Return the (x, y) coordinate for the center point of the cell that contains the specified text.  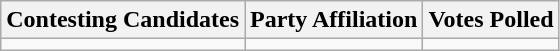
Party Affiliation (334, 20)
Contesting Candidates (123, 20)
Votes Polled (491, 20)
